Return [X, Y] of the center of cell containing provided text 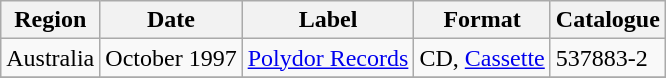
Label [328, 20]
October 1997 [171, 58]
Date [171, 20]
Catalogue [608, 20]
Format [482, 20]
Polydor Records [328, 58]
CD, Cassette [482, 58]
537883-2 [608, 58]
Australia [50, 58]
Region [50, 20]
